Return [x, y] of the center of cell containing provided text 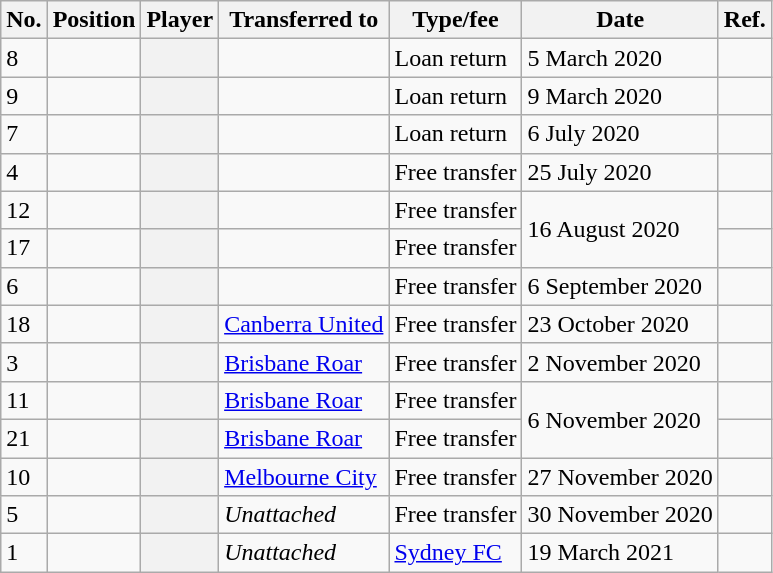
No. [24, 20]
9 [24, 96]
5 March 2020 [620, 58]
Date [620, 20]
19 March 2021 [620, 553]
7 [24, 134]
Position [94, 20]
Ref. [744, 20]
16 August 2020 [620, 229]
Canberra United [304, 324]
2 November 2020 [620, 362]
6 September 2020 [620, 286]
17 [24, 248]
18 [24, 324]
Type/fee [456, 20]
6 November 2020 [620, 419]
6 July 2020 [620, 134]
21 [24, 438]
11 [24, 400]
Player [180, 20]
8 [24, 58]
12 [24, 210]
10 [24, 477]
Transferred to [304, 20]
3 [24, 362]
27 November 2020 [620, 477]
Sydney FC [456, 553]
23 October 2020 [620, 324]
30 November 2020 [620, 515]
4 [24, 172]
6 [24, 286]
9 March 2020 [620, 96]
1 [24, 553]
Melbourne City [304, 477]
25 July 2020 [620, 172]
5 [24, 515]
